Locate the cell with the specified text and output its (x, y) center coordinate. 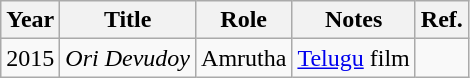
Amrutha (244, 58)
Role (244, 20)
Notes (354, 20)
Telugu film (354, 58)
2015 (30, 58)
Year (30, 20)
Ori Devudoy (128, 58)
Title (128, 20)
Ref. (442, 20)
